Extract the [X, Y] coordinate from the center of the cell holding the provided text.  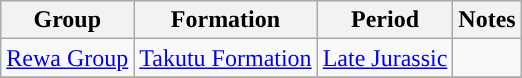
Late Jurassic [385, 58]
Notes [487, 20]
Period [385, 20]
Formation [226, 20]
Group [68, 20]
Rewa Group [68, 58]
Takutu Formation [226, 58]
